Scan for the cell matching the given text and deliver its [x, y] coordinate at center. 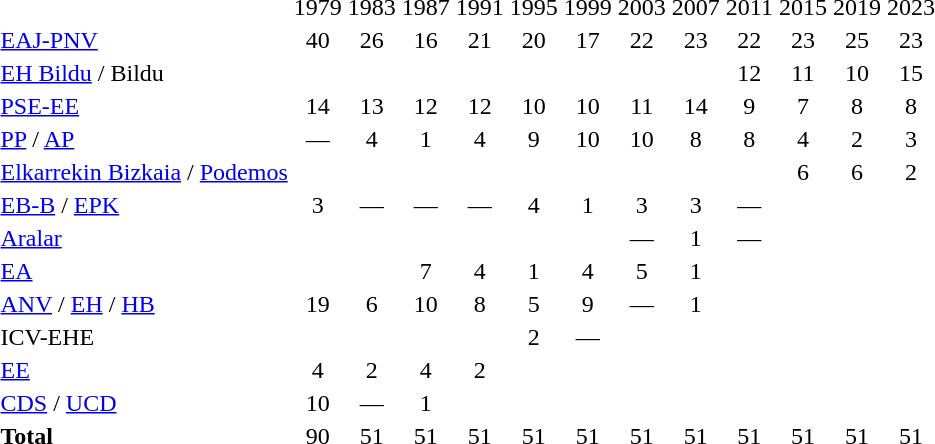
19 [318, 304]
25 [856, 40]
20 [534, 40]
21 [480, 40]
26 [372, 40]
40 [318, 40]
16 [426, 40]
13 [372, 106]
17 [588, 40]
